Scan for the cell matching the given text and deliver its [X, Y] coordinate at center. 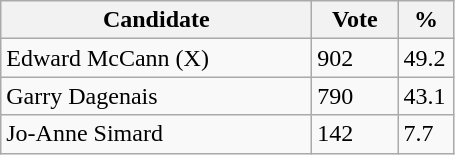
% [426, 20]
Edward McCann (X) [156, 58]
7.7 [426, 134]
Jo-Anne Simard [156, 134]
Candidate [156, 20]
790 [355, 96]
Garry Dagenais [156, 96]
902 [355, 58]
43.1 [426, 96]
49.2 [426, 58]
142 [355, 134]
Vote [355, 20]
